Detect which cell encompasses the target text, then output its [X, Y] center coordinate. 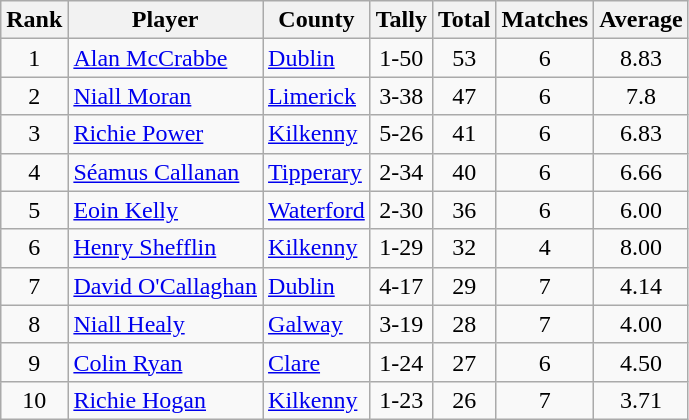
36 [464, 210]
4.00 [642, 324]
2 [34, 96]
8 [34, 324]
10 [34, 400]
Average [642, 20]
Alan McCrabbe [166, 58]
29 [464, 286]
Matches [545, 20]
Richie Hogan [166, 400]
3-38 [401, 96]
4-17 [401, 286]
Clare [317, 362]
6.00 [642, 210]
Tipperary [317, 172]
1-24 [401, 362]
1-23 [401, 400]
9 [34, 362]
8.83 [642, 58]
County [317, 20]
1 [34, 58]
1-29 [401, 248]
8.00 [642, 248]
6.83 [642, 134]
Eoin Kelly [166, 210]
Limerick [317, 96]
32 [464, 248]
3 [34, 134]
Galway [317, 324]
28 [464, 324]
David O'Callaghan [166, 286]
2-30 [401, 210]
Richie Power [166, 134]
Waterford [317, 210]
Player [166, 20]
Total [464, 20]
Rank [34, 20]
41 [464, 134]
3-19 [401, 324]
Colin Ryan [166, 362]
Tally [401, 20]
Séamus Callanan [166, 172]
2-34 [401, 172]
4.14 [642, 286]
26 [464, 400]
3.71 [642, 400]
4.50 [642, 362]
1-50 [401, 58]
5 [34, 210]
6.66 [642, 172]
7.8 [642, 96]
47 [464, 96]
5-26 [401, 134]
Henry Shefflin [166, 248]
40 [464, 172]
53 [464, 58]
Niall Moran [166, 96]
27 [464, 362]
Niall Healy [166, 324]
